Extract the (x, y) coordinate from the center of the cell holding the provided text.  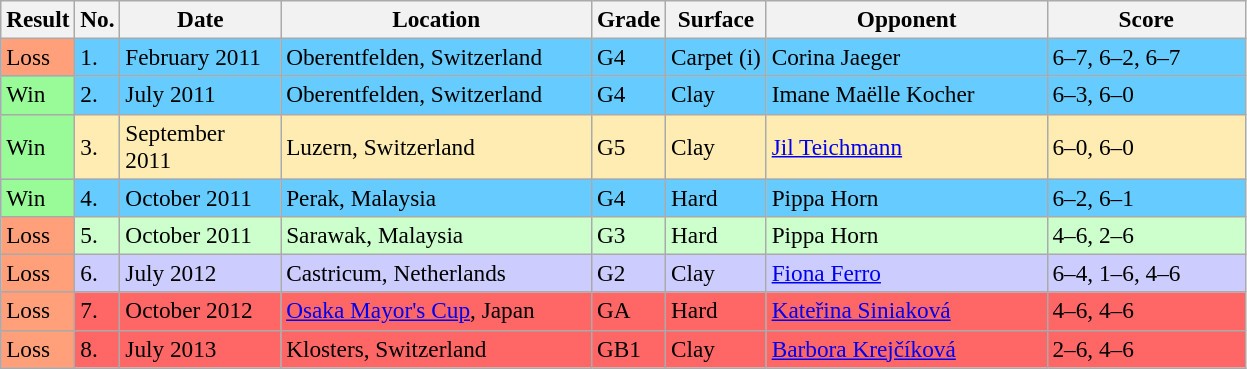
Location (436, 19)
October 2012 (200, 311)
4. (98, 197)
Kateřina Siniaková (906, 311)
8. (98, 349)
No. (98, 19)
July 2011 (200, 95)
6–0, 6–0 (1146, 146)
GB1 (629, 349)
7. (98, 311)
4–6, 4–6 (1146, 311)
G2 (629, 273)
July 2012 (200, 273)
Opponent (906, 19)
Klosters, Switzerland (436, 349)
Surface (716, 19)
Barbora Krejčíková (906, 349)
Osaka Mayor's Cup, Japan (436, 311)
Luzern, Switzerland (436, 146)
2–6, 4–6 (1146, 349)
6–7, 6–2, 6–7 (1146, 57)
5. (98, 235)
Date (200, 19)
February 2011 (200, 57)
Result (38, 19)
6–4, 1–6, 4–6 (1146, 273)
1. (98, 57)
2. (98, 95)
Score (1146, 19)
6–3, 6–0 (1146, 95)
September 2011 (200, 146)
6–2, 6–1 (1146, 197)
Grade (629, 19)
July 2013 (200, 349)
Corina Jaeger (906, 57)
Fiona Ferro (906, 273)
Perak, Malaysia (436, 197)
4–6, 2–6 (1146, 235)
Carpet (i) (716, 57)
6. (98, 273)
G5 (629, 146)
Jil Teichmann (906, 146)
3. (98, 146)
GA (629, 311)
Imane Maëlle Kocher (906, 95)
Sarawak, Malaysia (436, 235)
G3 (629, 235)
Castricum, Netherlands (436, 273)
